Capture the cell that displays the provided text and extract its [x, y] central coordinate. 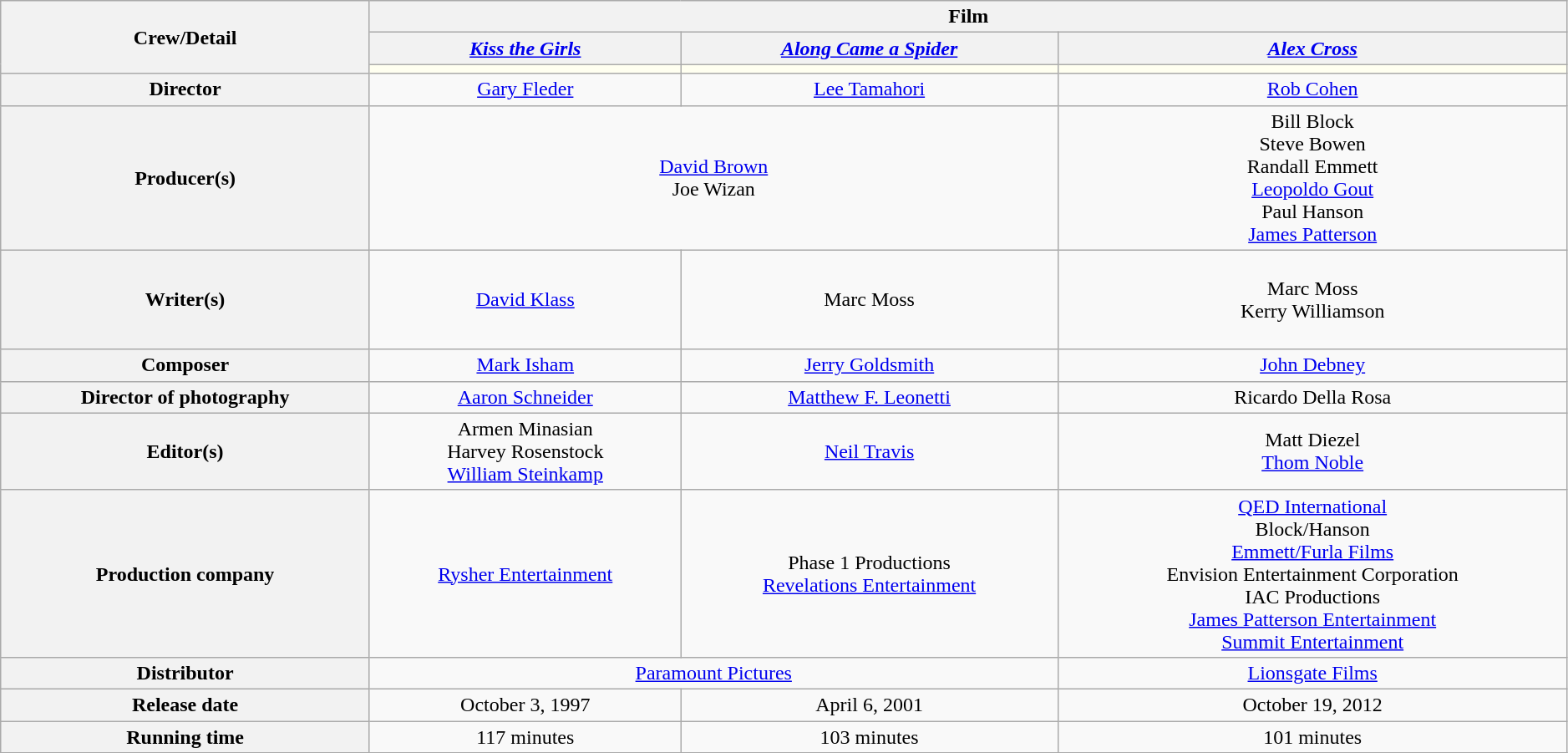
Marc Moss [869, 299]
Writer(s) [185, 299]
Jerry Goldsmith [869, 365]
Editor(s) [185, 451]
Rob Cohen [1312, 89]
101 minutes [1312, 736]
Armen MinasianHarvey RosenstockWilliam Steinkamp [525, 451]
Bill BlockSteve BowenRandall EmmettLeopoldo GoutPaul HansonJames Patterson [1312, 177]
Marc MossKerry Williamson [1312, 299]
QED InternationalBlock/HansonEmmett/Furla FilmsEnvision Entertainment CorporationIAC ProductionsJames Patterson EntertainmentSummit Entertainment [1312, 573]
Along Came a Spider [869, 48]
Film [968, 17]
David BrownJoe Wizan [713, 177]
Mark Isham [525, 365]
Composer [185, 365]
David Klass [525, 299]
Matt DiezelThom Noble [1312, 451]
Director [185, 89]
Crew/Detail [185, 37]
Producer(s) [185, 177]
Alex Cross [1312, 48]
Director of photography [185, 397]
October 19, 2012 [1312, 705]
117 minutes [525, 736]
Matthew F. Leonetti [869, 397]
Distributor [185, 673]
October 3, 1997 [525, 705]
Aaron Schneider [525, 397]
Kiss the Girls [525, 48]
103 minutes [869, 736]
Production company [185, 573]
Release date [185, 705]
Lee Tamahori [869, 89]
Phase 1 ProductionsRevelations Entertainment [869, 573]
Neil Travis [869, 451]
Rysher Entertainment [525, 573]
April 6, 2001 [869, 705]
John Debney [1312, 365]
Gary Fleder [525, 89]
Running time [185, 736]
Paramount Pictures [713, 673]
Lionsgate Films [1312, 673]
Ricardo Della Rosa [1312, 397]
